Locate the cell with the specified text and output its [X, Y] center coordinate. 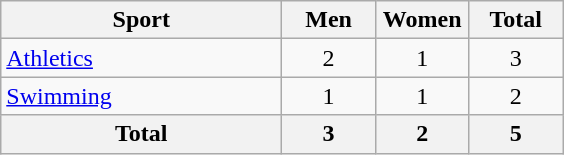
5 [516, 134]
Men [329, 20]
Athletics [142, 58]
Swimming [142, 96]
Women [422, 20]
Sport [142, 20]
